Locate the cell with the specified text and output its (x, y) center coordinate. 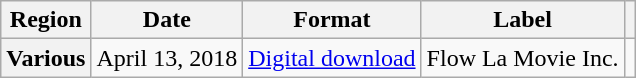
Format (332, 20)
Label (522, 20)
Region (46, 20)
Date (167, 20)
Various (46, 58)
April 13, 2018 (167, 58)
Flow La Movie Inc. (522, 58)
Digital download (332, 58)
